Determine the [x, y] coordinate at the center of the cell enclosing the given text.  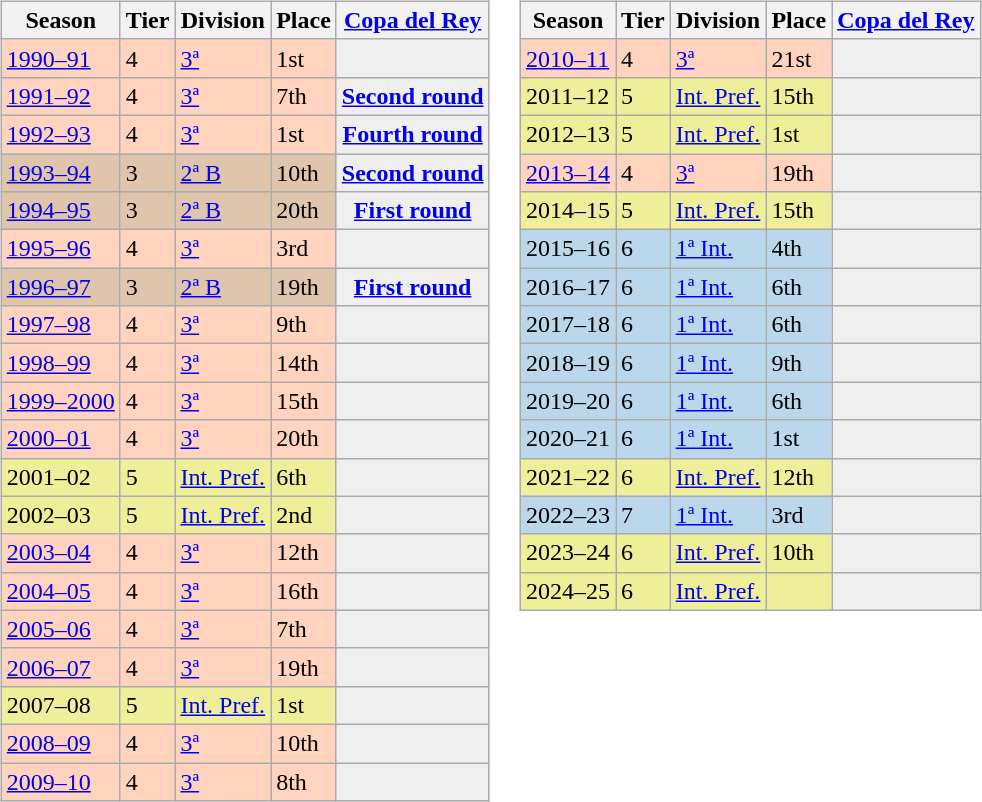
1997–98 [60, 325]
16th [304, 591]
2007–08 [60, 705]
1994–95 [60, 211]
2018–19 [568, 363]
8th [304, 781]
2023–24 [568, 553]
2017–18 [568, 325]
1993–94 [60, 173]
Fourth round [412, 134]
2011–12 [568, 96]
2016–17 [568, 287]
2008–09 [60, 743]
1990–91 [60, 58]
1991–92 [60, 96]
2013–14 [568, 173]
2006–07 [60, 667]
2014–15 [568, 211]
2010–11 [568, 58]
2000–01 [60, 439]
2005–06 [60, 629]
2024–25 [568, 591]
2022–23 [568, 515]
2002–03 [60, 515]
2nd [304, 515]
2004–05 [60, 591]
2021–22 [568, 477]
4th [799, 249]
2009–10 [60, 781]
2003–04 [60, 553]
1999–2000 [60, 401]
2015–16 [568, 249]
1996–97 [60, 287]
1998–99 [60, 363]
7 [644, 515]
2001–02 [60, 477]
1992–93 [60, 134]
21st [799, 58]
14th [304, 363]
1995–96 [60, 249]
2020–21 [568, 439]
2012–13 [568, 134]
2019–20 [568, 401]
